Return the [X, Y] coordinate for the center point of the cell that contains the specified text.  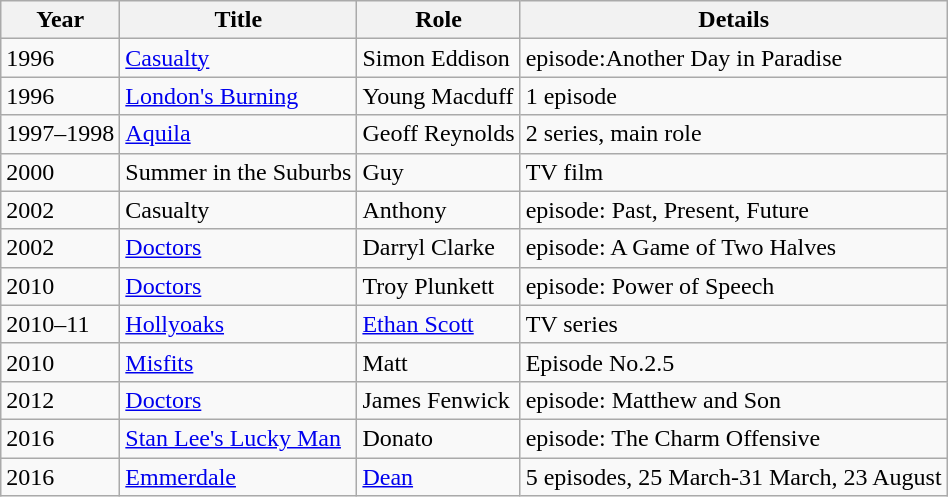
Emmerdale [238, 477]
1997–1998 [60, 134]
Darryl Clarke [438, 248]
Stan Lee's Lucky Man [238, 438]
Guy [438, 172]
Ethan Scott [438, 324]
2012 [60, 400]
5 episodes, 25 March-31 March, 23 August [734, 477]
1 episode [734, 96]
2 series, main role [734, 134]
episode:Another Day in Paradise [734, 58]
episode: Matthew and Son [734, 400]
Role [438, 20]
Simon Eddison [438, 58]
TV film [734, 172]
Troy Plunkett [438, 286]
Year [60, 20]
episode: Power of Speech [734, 286]
Title [238, 20]
James Fenwick [438, 400]
Misfits [238, 362]
2000 [60, 172]
London's Burning [238, 96]
Dean [438, 477]
Donato [438, 438]
Aquila [238, 134]
Anthony [438, 210]
episode: Past, Present, Future [734, 210]
Episode No.2.5 [734, 362]
Young Macduff [438, 96]
2010–11 [60, 324]
TV series [734, 324]
Geoff Reynolds [438, 134]
Details [734, 20]
Matt [438, 362]
Hollyoaks [238, 324]
episode: The Charm Offensive [734, 438]
episode: A Game of Two Halves [734, 248]
Summer in the Suburbs [238, 172]
